Search for the cell housing the specified text and yield its (x, y) center coordinate. 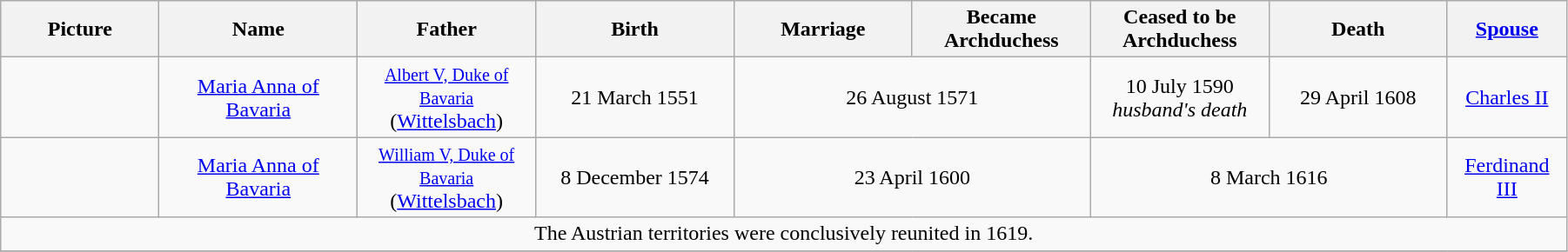
Father (447, 30)
10 July 1590husband's death (1180, 97)
Marriage (823, 30)
8 March 1616 (1269, 177)
23 April 1600 (912, 177)
Birth (635, 30)
29 April 1608 (1357, 97)
Name (258, 30)
Ferdinand III (1507, 177)
Death (1357, 30)
William V, Duke of Bavaria(Wittelsbach) (447, 177)
21 March 1551 (635, 97)
26 August 1571 (912, 97)
Albert V, Duke of Bavaria(Wittelsbach) (447, 97)
Charles II (1507, 97)
Became Archduchess (1001, 30)
The Austrian territories were conclusively reunited in 1619. (784, 234)
8 December 1574 (635, 177)
Ceased to be Archduchess (1180, 30)
Spouse (1507, 30)
Picture (80, 30)
